Determine the [X, Y] coordinate at the center of the cell enclosing the given text.  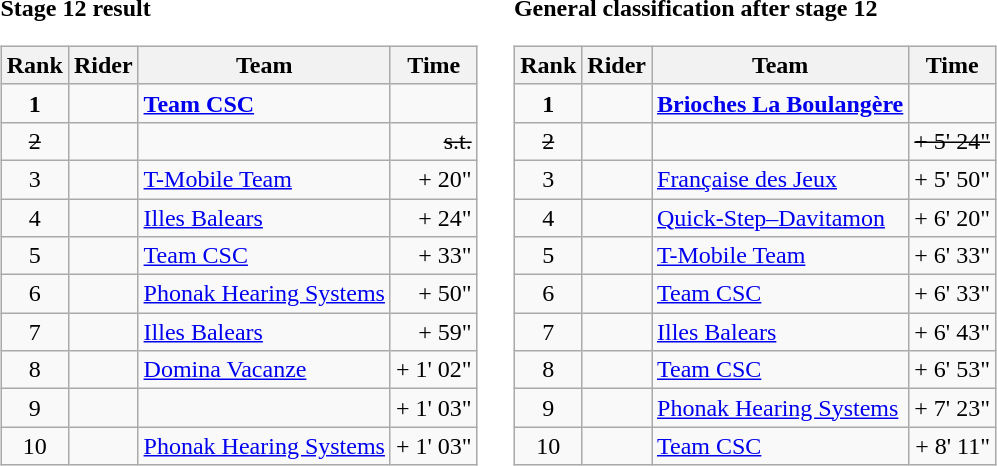
+ 5' 24" [952, 141]
+ 50" [434, 294]
+ 6' 43" [952, 332]
+ 20" [434, 179]
+ 6' 53" [952, 370]
Quick-Step–Davitamon [780, 217]
Brioches La Boulangère [780, 103]
Domina Vacanze [264, 370]
+ 59" [434, 332]
+ 7' 23" [952, 408]
+ 24" [434, 217]
+ 6' 20" [952, 217]
Française des Jeux [780, 179]
+ 8' 11" [952, 446]
+ 1' 02" [434, 370]
+ 33" [434, 256]
+ 5' 50" [952, 179]
s.t. [434, 141]
